Pinpoint the cell where the given text exists, returning its [X, Y] midpoint coordinate. 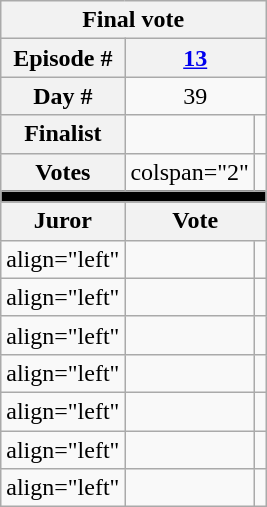
Final vote [134, 20]
Finalist [63, 134]
Votes [63, 172]
colspan="2" [190, 172]
Vote [196, 221]
13 [196, 58]
Day # [63, 96]
Juror [63, 221]
Episode # [63, 58]
39 [196, 96]
